Output the (X, Y) coordinate of the center of the cell containing the given text.  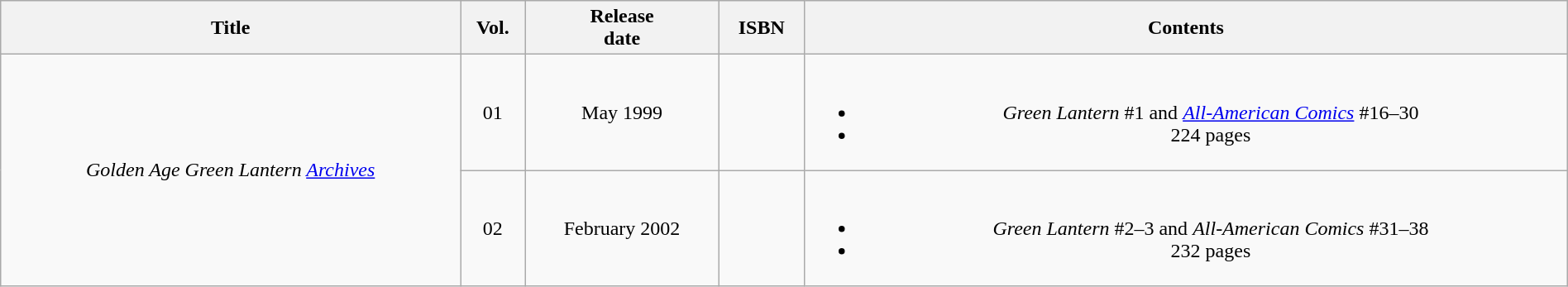
Contents (1186, 28)
Title (231, 28)
02 (493, 228)
Green Lantern #1 and All-American Comics #16–30224 pages (1186, 112)
Releasedate (622, 28)
Vol. (493, 28)
Green Lantern #2–3 and All-American Comics #31–38232 pages (1186, 228)
ISBN (762, 28)
February 2002 (622, 228)
May 1999 (622, 112)
01 (493, 112)
Golden Age Green Lantern Archives (231, 170)
